Capture the cell that displays the provided text and extract its (x, y) central coordinate. 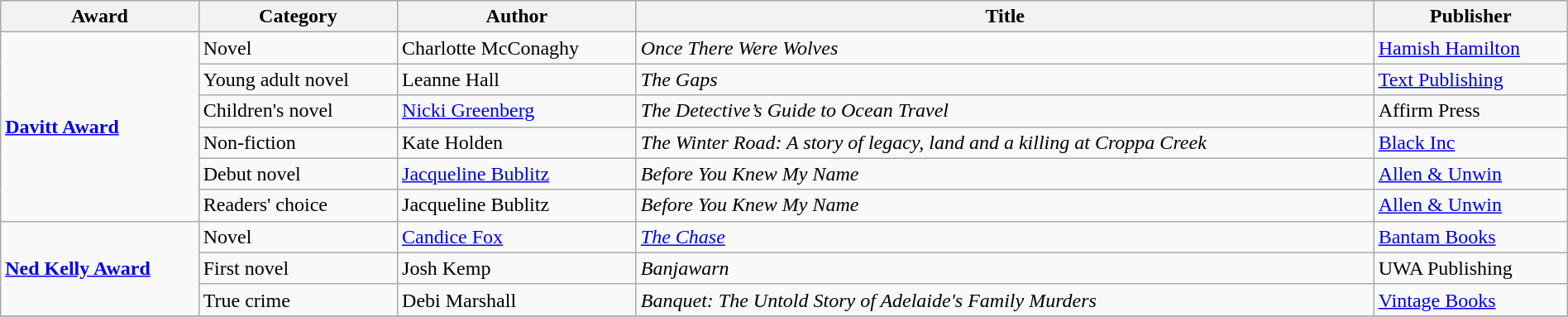
Readers' choice (298, 205)
Nicki Greenberg (518, 111)
Title (1005, 17)
First novel (298, 268)
The Gaps (1005, 79)
Award (99, 17)
Debut novel (298, 174)
Banquet: The Untold Story of Adelaide's Family Murders (1005, 300)
Text Publishing (1470, 79)
Charlotte McConaghy (518, 48)
UWA Publishing (1470, 268)
Josh Kemp (518, 268)
Kate Holden (518, 142)
Hamish Hamilton (1470, 48)
Affirm Press (1470, 111)
The Chase (1005, 237)
Candice Fox (518, 237)
Leanne Hall (518, 79)
Bantam Books (1470, 237)
Debi Marshall (518, 300)
Davitt Award (99, 127)
Young adult novel (298, 79)
Banjawarn (1005, 268)
The Detective’s Guide to Ocean Travel (1005, 111)
Children's novel (298, 111)
True crime (298, 300)
Once There Were Wolves (1005, 48)
Non-fiction (298, 142)
Black Inc (1470, 142)
Category (298, 17)
Vintage Books (1470, 300)
Ned Kelly Award (99, 268)
The Winter Road: A story of legacy, land and a killing at Croppa Creek (1005, 142)
Publisher (1470, 17)
Author (518, 17)
